For the text-containing cell, return its midpoint in [x, y] coordinate format. 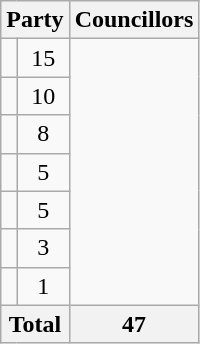
47 [134, 324]
10 [43, 96]
1 [43, 286]
8 [43, 134]
3 [43, 248]
Councillors [134, 20]
15 [43, 58]
Total [35, 324]
Party [35, 20]
